Find where the given text appears and provide that cell's center as [X, Y] coordinate. 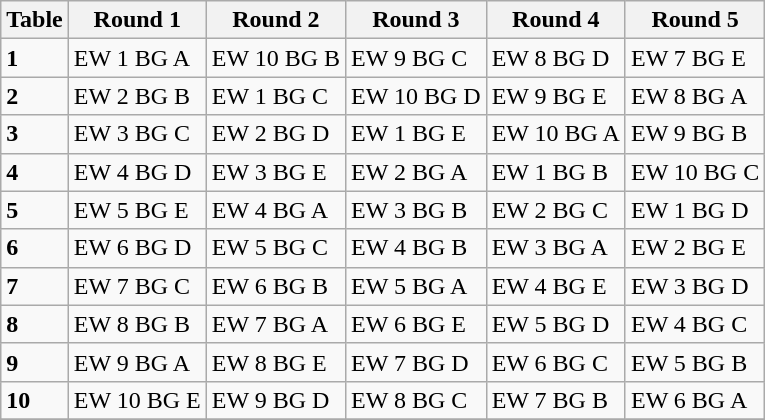
Round 5 [694, 20]
7 [35, 286]
EW 9 BG D [276, 400]
3 [35, 134]
4 [35, 172]
EW 4 BG B [416, 248]
EW 5 BG C [276, 248]
EW 4 BG E [556, 286]
EW 8 BG D [556, 58]
EW 5 BG A [416, 286]
EW 10 BG D [416, 96]
EW 10 BG A [556, 134]
EW 6 BG E [416, 324]
9 [35, 362]
EW 3 BG B [416, 210]
Round 4 [556, 20]
EW 9 BG C [416, 58]
EW 5 BG B [694, 362]
EW 7 BG B [556, 400]
5 [35, 210]
EW 3 BG C [137, 134]
10 [35, 400]
EW 9 BG E [556, 96]
EW 2 BG B [137, 96]
EW 7 BG A [276, 324]
EW 4 BG D [137, 172]
EW 8 BG C [416, 400]
EW 10 BG E [137, 400]
EW 7 BG D [416, 362]
EW 6 BG B [276, 286]
EW 8 BG B [137, 324]
EW 3 BG E [276, 172]
EW 10 BG C [694, 172]
EW 3 BG D [694, 286]
6 [35, 248]
EW 6 BG D [137, 248]
EW 9 BG A [137, 362]
EW 2 BG D [276, 134]
EW 5 BG E [137, 210]
2 [35, 96]
Table [35, 20]
EW 9 BG B [694, 134]
EW 2 BG A [416, 172]
EW 1 BG C [276, 96]
EW 6 BG C [556, 362]
EW 7 BG E [694, 58]
EW 1 BG E [416, 134]
Round 2 [276, 20]
EW 5 BG D [556, 324]
EW 8 BG A [694, 96]
EW 1 BG A [137, 58]
EW 6 BG A [694, 400]
EW 1 BG B [556, 172]
EW 2 BG E [694, 248]
EW 10 BG B [276, 58]
EW 4 BG A [276, 210]
EW 4 BG C [694, 324]
EW 3 BG A [556, 248]
EW 8 BG E [276, 362]
8 [35, 324]
1 [35, 58]
EW 7 BG C [137, 286]
Round 1 [137, 20]
Round 3 [416, 20]
EW 1 BG D [694, 210]
EW 2 BG C [556, 210]
